Scan for the cell matching the given text and deliver its (x, y) coordinate at center. 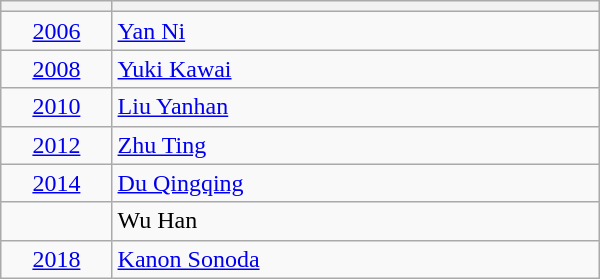
Liu Yanhan (356, 107)
Yan Ni (356, 31)
2014 (56, 183)
Yuki Kawai (356, 69)
Zhu Ting (356, 145)
2006 (56, 31)
2008 (56, 69)
2012 (56, 145)
Wu Han (356, 221)
Kanon Sonoda (356, 259)
2010 (56, 107)
Du Qingqing (356, 183)
2018 (56, 259)
